Scan for the cell matching the given text and deliver its [x, y] coordinate at center. 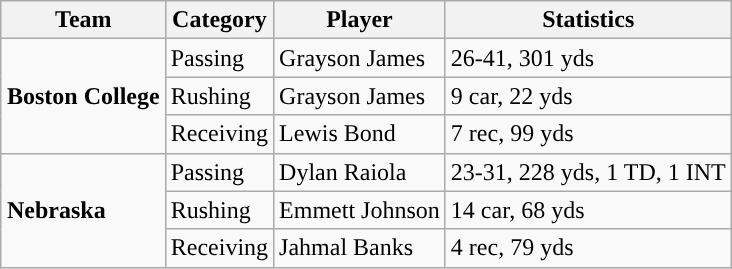
23-31, 228 yds, 1 TD, 1 INT [588, 172]
Team [83, 20]
14 car, 68 yds [588, 210]
Player [360, 20]
Statistics [588, 20]
Boston College [83, 96]
7 rec, 99 yds [588, 134]
9 car, 22 yds [588, 96]
Nebraska [83, 210]
26-41, 301 yds [588, 58]
Lewis Bond [360, 134]
Jahmal Banks [360, 248]
Category [219, 20]
Dylan Raiola [360, 172]
Emmett Johnson [360, 210]
4 rec, 79 yds [588, 248]
